Locate the cell with the specified text and output its [x, y] center coordinate. 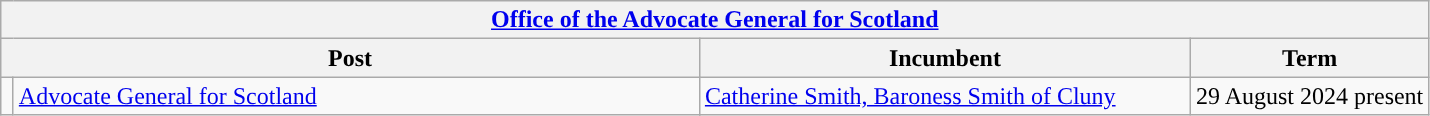
Term [1309, 58]
Incumbent [944, 58]
29 August 2024 present [1309, 96]
Catherine Smith, Baroness Smith of Cluny [944, 96]
Post [350, 58]
Advocate General for Scotland [356, 96]
Office of the Advocate General for Scotland [715, 20]
